Find where the given text appears and provide that cell's center as (x, y) coordinate. 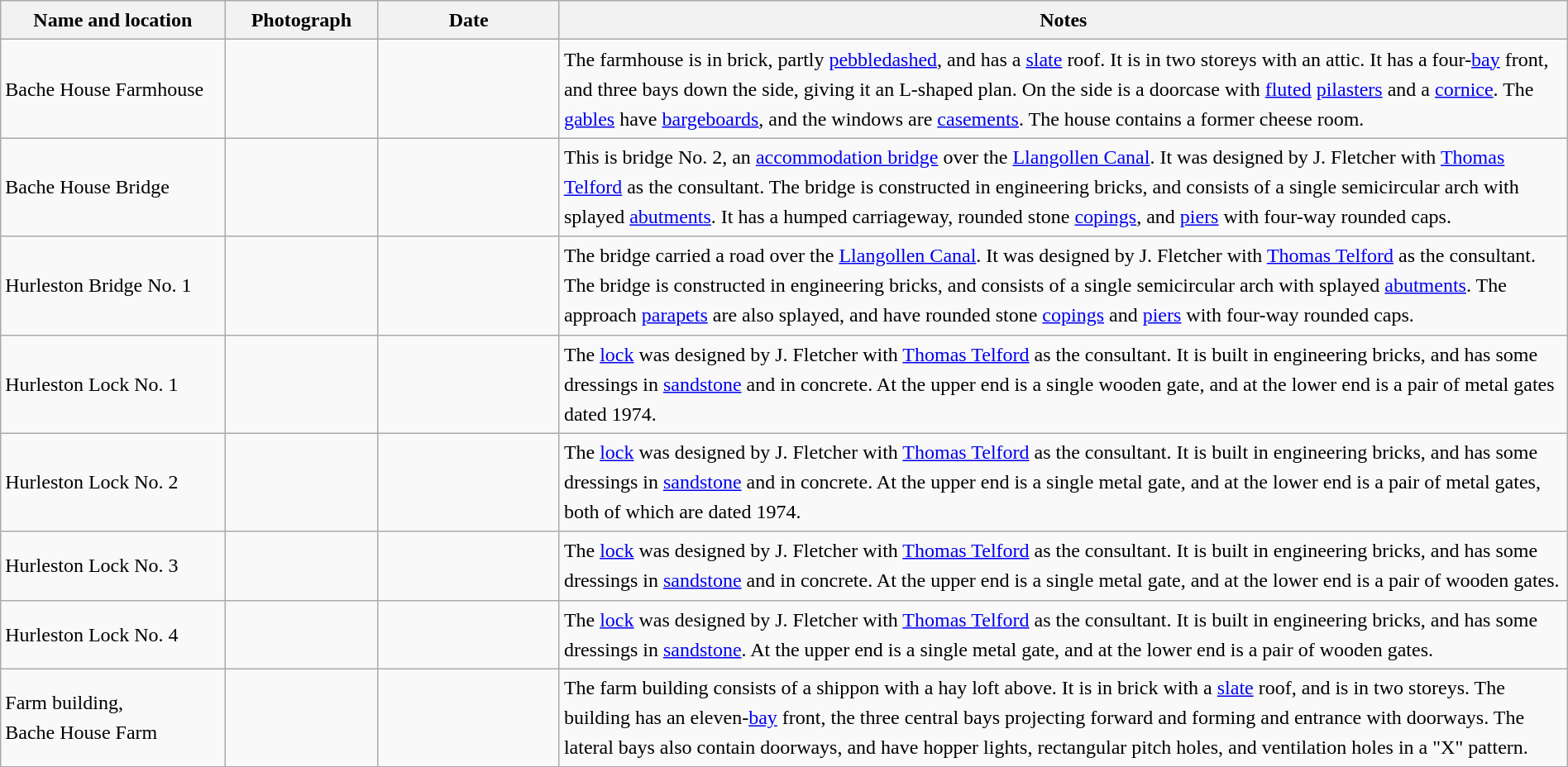
Hurleston Lock No. 4 (112, 635)
Date (468, 20)
Bache House Farmhouse (112, 89)
Bache House Bridge (112, 187)
Hurleston Lock No. 1 (112, 383)
Name and location (112, 20)
Hurleston Bridge No. 1 (112, 286)
Photograph (301, 20)
Hurleston Lock No. 2 (112, 483)
Notes (1064, 20)
Farm building,Bache House Farm (112, 717)
Hurleston Lock No. 3 (112, 565)
